Identify which cell holds the provided text, then report its (x, y) central coordinate. 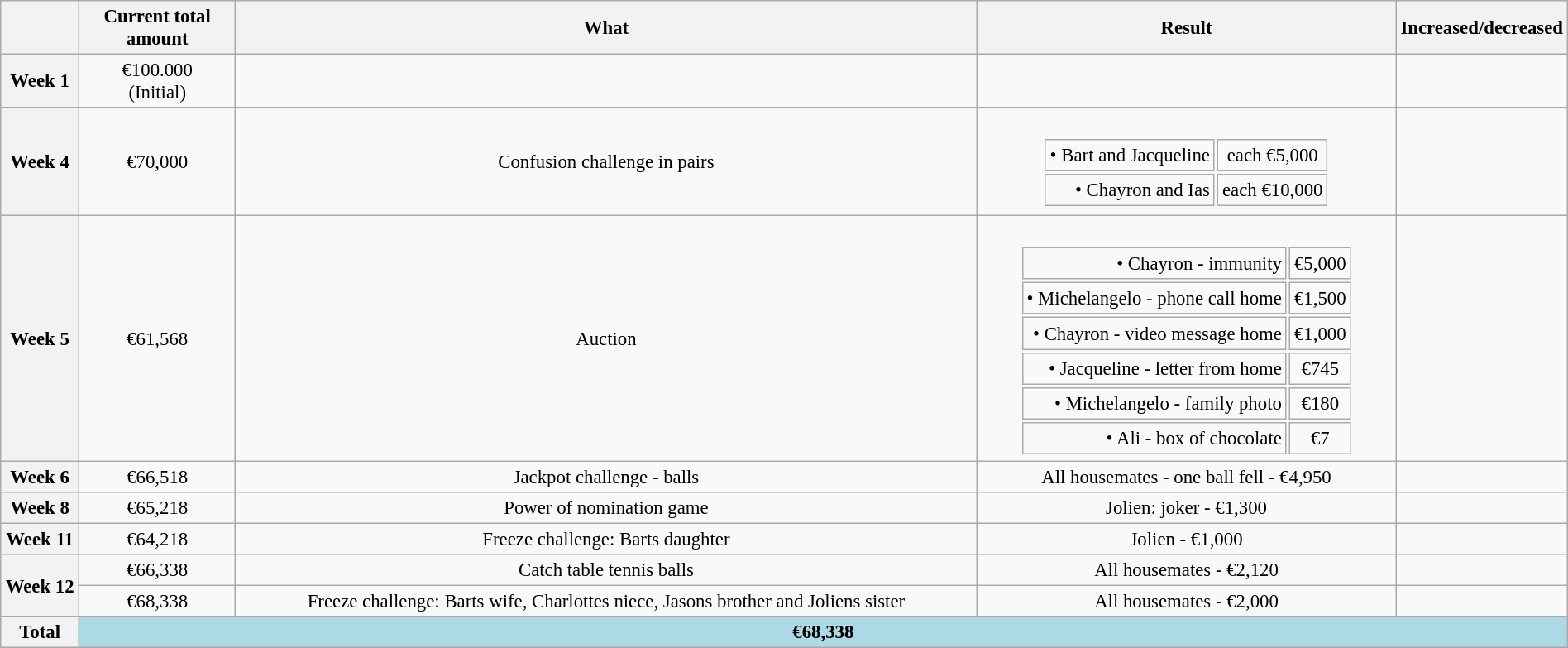
€1,000 (1320, 333)
€1,500 (1320, 298)
• Bart and Jacqueline (1130, 156)
• Bart and Jacqueline each €5,000 • Chayron and Ias each €10,000 (1186, 162)
€100.000(Initial) (157, 81)
• Chayron - immunity (1154, 263)
Week 5 (40, 338)
Week 8 (40, 508)
€65,218 (157, 508)
€64,218 (157, 539)
€7 (1320, 439)
• Chayron and Ias (1130, 190)
• Michelangelo - phone call home (1154, 298)
All housemates - €2,120 (1186, 570)
€70,000 (157, 162)
each €10,000 (1273, 190)
Total (40, 632)
Auction (606, 338)
Week 1 (40, 81)
Week 11 (40, 539)
Catch table tennis balls (606, 570)
• Jacqueline - letter from home (1154, 367)
Power of nomination game (606, 508)
All housemates - €2,000 (1186, 601)
€66,518 (157, 477)
each €5,000 (1273, 156)
• Michelangelo - family photo (1154, 404)
€61,568 (157, 338)
Week 12 (40, 586)
Jackpot challenge - balls (606, 477)
Result (1186, 28)
Freeze challenge: Barts wife, Charlottes niece, Jasons brother and Joliens sister (606, 601)
Confusion challenge in pairs (606, 162)
• Chayron - video message home (1154, 333)
• Ali - box of chocolate (1154, 439)
What (606, 28)
€180 (1320, 404)
Jolien - €1,000 (1186, 539)
Week 6 (40, 477)
Current total amount (157, 28)
€745 (1320, 367)
Week 4 (40, 162)
€66,338 (157, 570)
Freeze challenge: Barts daughter (606, 539)
Jolien: joker - €1,300 (1186, 508)
Increased/decreased (1482, 28)
€5,000 (1320, 263)
All housemates - one ball fell - €4,950 (1186, 477)
